Extract the [x, y] coordinate from the center of the cell holding the provided text.  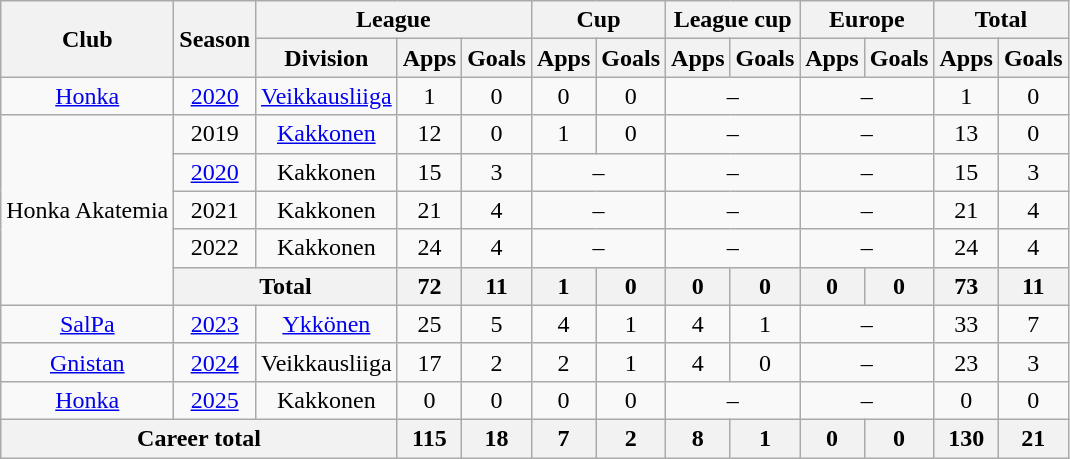
130 [966, 438]
23 [966, 362]
115 [429, 438]
72 [429, 286]
2023 [215, 324]
SalPa [88, 324]
Honka Akatemia [88, 210]
25 [429, 324]
Ykkönen [327, 324]
13 [966, 134]
2025 [215, 400]
12 [429, 134]
Career total [199, 438]
73 [966, 286]
Gnistan [88, 362]
League cup [733, 20]
Club [88, 39]
2019 [215, 134]
Europe [867, 20]
5 [497, 324]
Season [215, 39]
Division [327, 58]
2024 [215, 362]
2021 [215, 210]
18 [497, 438]
33 [966, 324]
2022 [215, 248]
8 [698, 438]
League [394, 20]
Cup [598, 20]
17 [429, 362]
